Return (X, Y) of the center of cell containing provided text 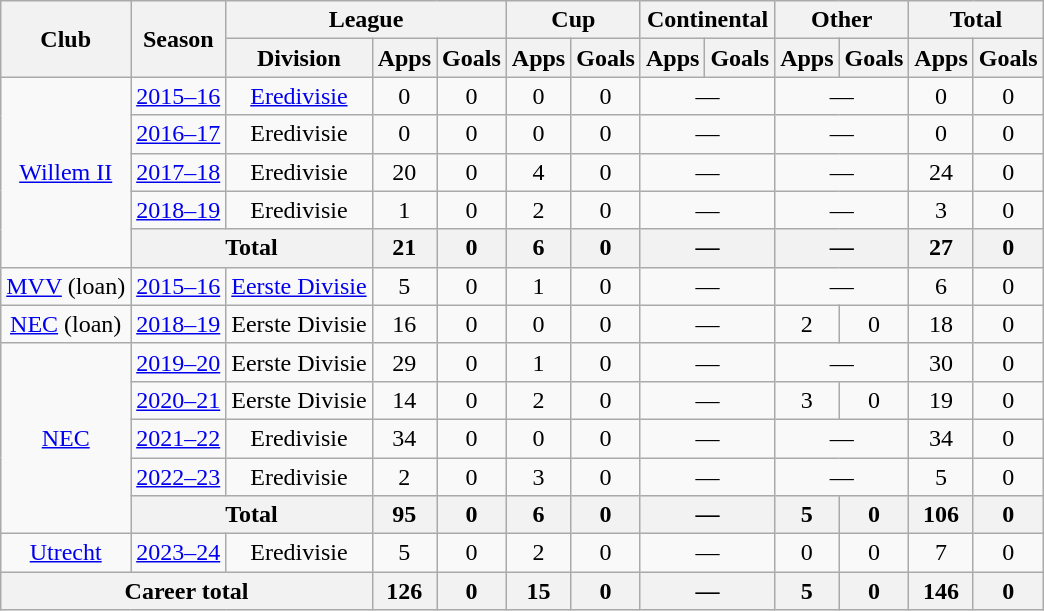
4 (538, 172)
Other (842, 20)
2017–18 (178, 172)
95 (404, 515)
2022–23 (178, 477)
20 (404, 172)
19 (941, 400)
Season (178, 39)
NEC (loan) (66, 324)
League (366, 20)
21 (404, 248)
24 (941, 172)
2023–24 (178, 553)
Career total (186, 591)
15 (538, 591)
146 (941, 591)
MVV (loan) (66, 286)
14 (404, 400)
2020–21 (178, 400)
Division (299, 58)
27 (941, 248)
Utrecht (66, 553)
Club (66, 39)
7 (941, 553)
126 (404, 591)
Cup (573, 20)
Willem II (66, 172)
2019–20 (178, 362)
2021–22 (178, 438)
18 (941, 324)
29 (404, 362)
NEC (66, 438)
30 (941, 362)
16 (404, 324)
Continental (707, 20)
106 (941, 515)
2016–17 (178, 134)
